Detect which cell encompasses the target text, then output its [x, y] center coordinate. 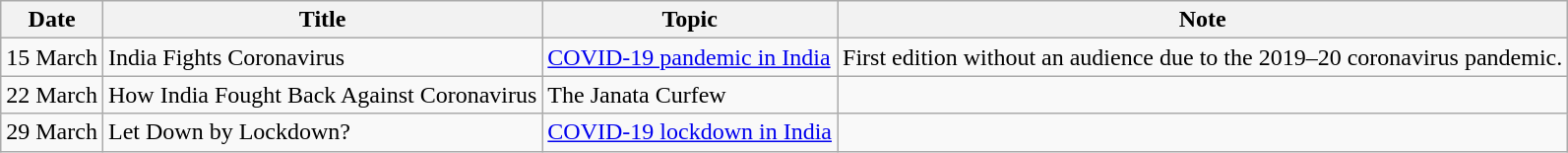
COVID-19 pandemic in India [690, 57]
COVID-19 lockdown in India [690, 132]
29 March [52, 132]
India Fights Coronavirus [322, 57]
The Janata Curfew [690, 95]
15 March [52, 57]
Note [1203, 20]
First edition without an audience due to the 2019–20 coronavirus pandemic. [1203, 57]
How India Fought Back Against Coronavirus [322, 95]
Let Down by Lockdown? [322, 132]
22 March [52, 95]
Topic [690, 20]
Date [52, 20]
Title [322, 20]
